For the text-containing cell, return its midpoint in [x, y] coordinate format. 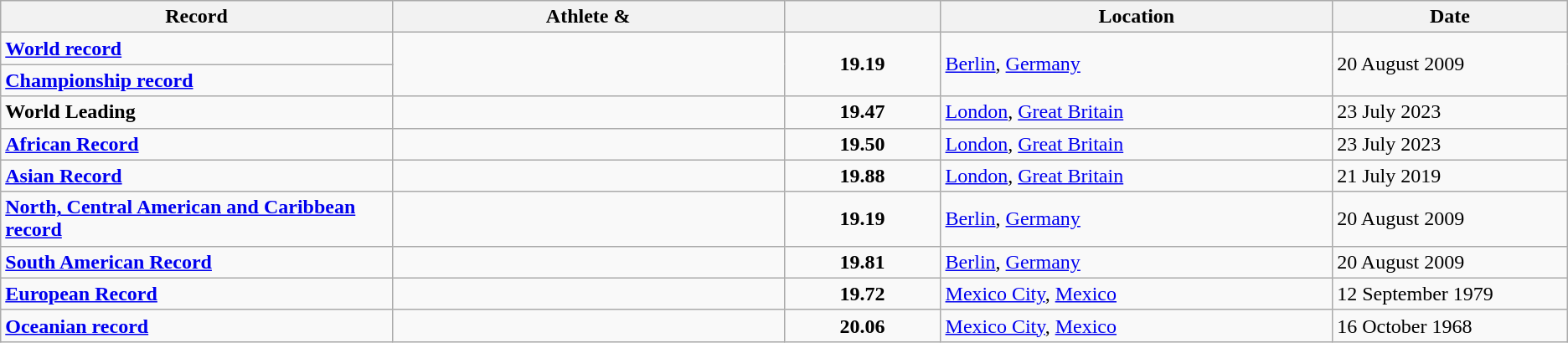
12 September 1979 [1451, 294]
Championship record [197, 80]
Oceanian record [197, 325]
Date [1451, 17]
20.06 [863, 325]
19.47 [863, 112]
19.88 [863, 176]
World record [197, 49]
21 July 2019 [1451, 176]
South American Record [197, 262]
19.72 [863, 294]
Record [197, 17]
North, Central American and Caribbean record [197, 219]
19.50 [863, 144]
African Record [197, 144]
Location [1137, 17]
European Record [197, 294]
19.81 [863, 262]
Athlete & [588, 17]
Asian Record [197, 176]
World Leading [197, 112]
16 October 1968 [1451, 325]
